Search for the cell housing the specified text and yield its (X, Y) center coordinate. 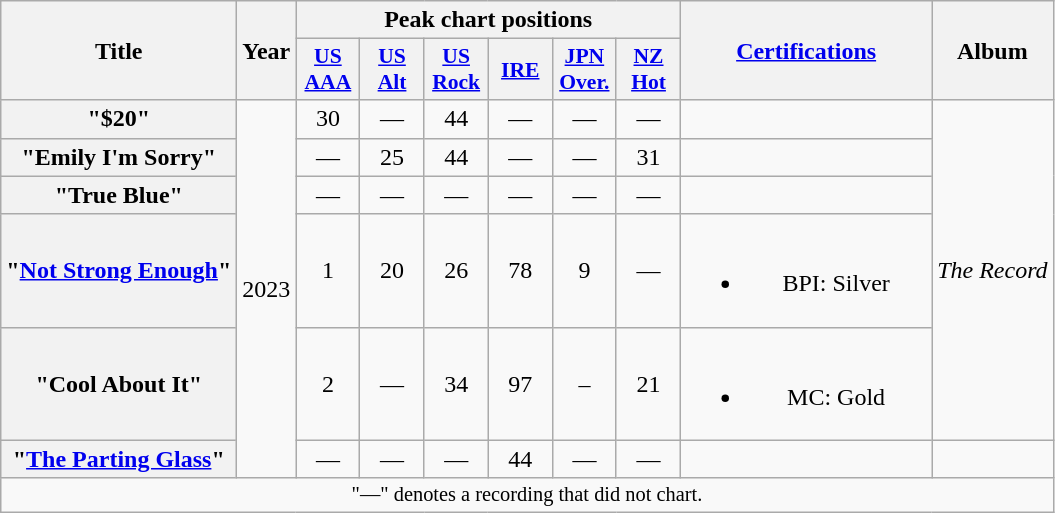
BPI: Silver (806, 270)
2023 (266, 289)
34 (456, 384)
30 (328, 119)
USAAA (328, 70)
25 (392, 157)
21 (648, 384)
Peak chart positions (488, 20)
"The Parting Glass" (119, 459)
NZHot (648, 70)
1 (328, 270)
Title (119, 50)
2 (328, 384)
USAlt (392, 70)
Album (992, 50)
"Cool About It" (119, 384)
– (584, 384)
MC: Gold (806, 384)
"$20" (119, 119)
The Record (992, 270)
78 (520, 270)
"Emily I'm Sorry" (119, 157)
97 (520, 384)
31 (648, 157)
26 (456, 270)
JPNOver. (584, 70)
USRock (456, 70)
"True Blue" (119, 195)
Certifications (806, 50)
20 (392, 270)
IRE (520, 70)
Year (266, 50)
"—" denotes a recording that did not chart. (527, 495)
9 (584, 270)
"Not Strong Enough" (119, 270)
